Extract the (X, Y) coordinate from the center of the cell holding the provided text.  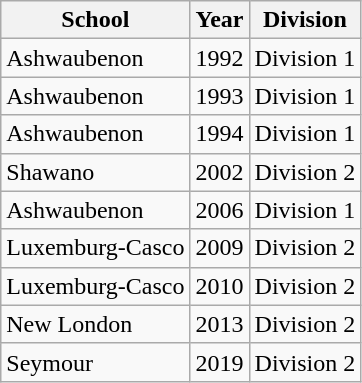
Year (220, 20)
Shawano (96, 172)
2006 (220, 210)
School (96, 20)
2010 (220, 286)
1992 (220, 58)
1993 (220, 96)
1994 (220, 134)
New London (96, 324)
2002 (220, 172)
2013 (220, 324)
Division (305, 20)
Seymour (96, 362)
2009 (220, 248)
2019 (220, 362)
